Identify which cell holds the provided text, then report its (x, y) central coordinate. 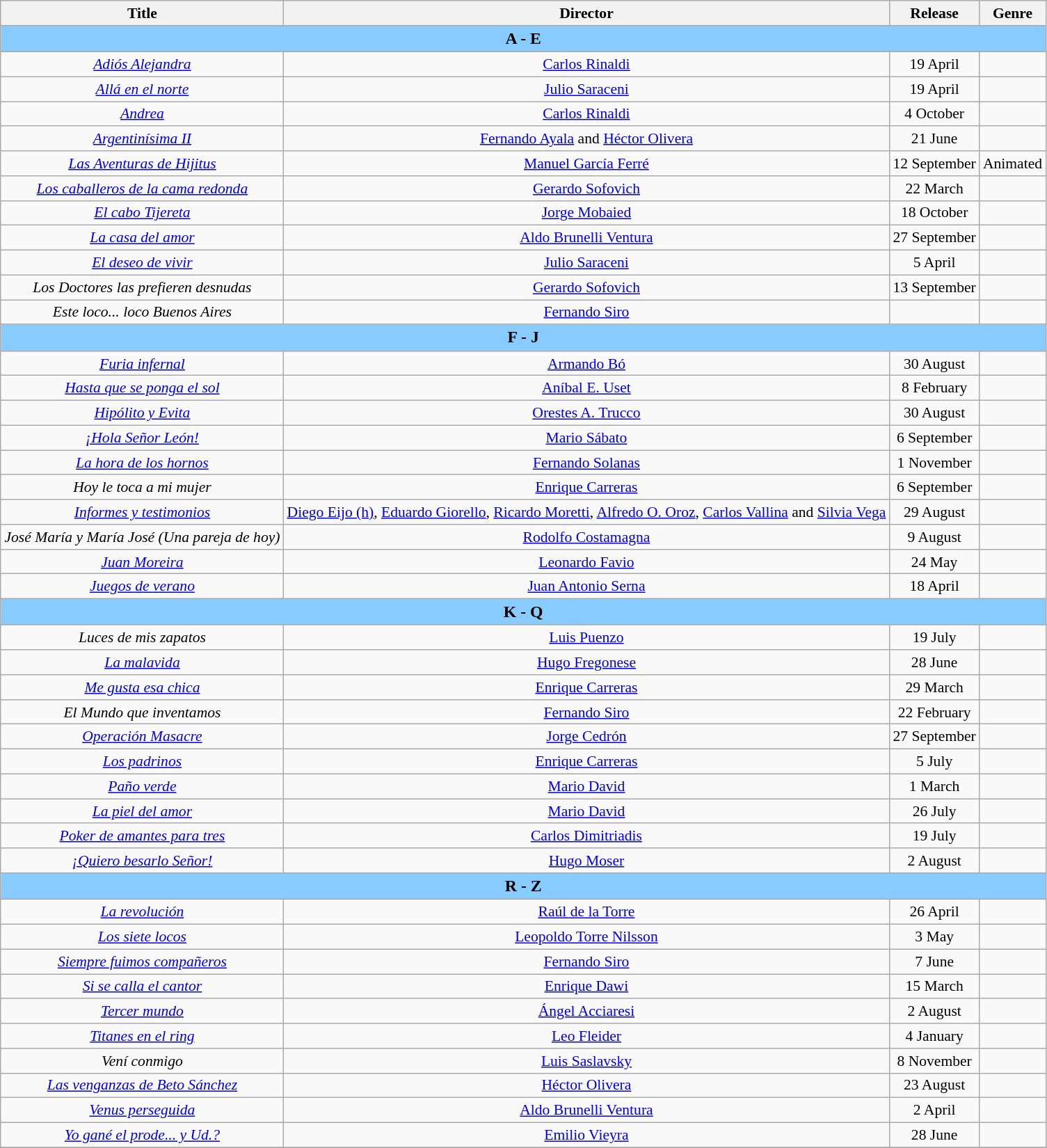
El cabo Tijereta (142, 213)
La revolución (142, 912)
Este loco... loco Buenos Aires (142, 312)
Los siete locos (142, 937)
Hoy le toca a mi mujer (142, 488)
23 August (934, 1085)
Venus perseguida (142, 1110)
Luces de mis zapatos (142, 638)
¡Hola Señor León! (142, 438)
Mario Sábato (587, 438)
Orestes A. Trucco (587, 413)
Tercer mundo (142, 1012)
F - J (523, 338)
La malavida (142, 662)
18 April (934, 587)
Los padrinos (142, 762)
Adiós Alejandra (142, 65)
Emilio Vieyra (587, 1135)
Las Aventuras de Hijitus (142, 164)
Leopoldo Torre Nilsson (587, 937)
Raúl de la Torre (587, 912)
K - Q (523, 612)
Director (587, 13)
1 November (934, 463)
26 July (934, 811)
5 April (934, 263)
Leonardo Favio (587, 562)
Siempre fuimos compañeros (142, 962)
Release (934, 13)
Allá en el norte (142, 89)
Argentinísima II (142, 139)
Aníbal E. Uset (587, 388)
Héctor Olivera (587, 1085)
Las venganzas de Beto Sánchez (142, 1085)
4 January (934, 1036)
4 October (934, 114)
Vení conmigo (142, 1061)
Armando Bó (587, 364)
Los caballeros de la cama redonda (142, 189)
13 September (934, 287)
21 June (934, 139)
Jorge Cedrón (587, 737)
La casa del amor (142, 238)
22 March (934, 189)
9 August (934, 537)
3 May (934, 937)
8 November (934, 1061)
Title (142, 13)
El deseo de vivir (142, 263)
Leo Fleider (587, 1036)
Rodolfo Costamagna (587, 537)
Genre (1013, 13)
La piel del amor (142, 811)
Fernando Ayala and Héctor Olivera (587, 139)
R - Z (523, 886)
Paño verde (142, 787)
7 June (934, 962)
26 April (934, 912)
22 February (934, 712)
12 September (934, 164)
Andrea (142, 114)
Fernando Solanas (587, 463)
Ángel Acciaresi (587, 1012)
29 August (934, 512)
¡Quiero besarlo Señor! (142, 861)
Luis Saslavsky (587, 1061)
Yo gané el prode... y Ud.? (142, 1135)
18 October (934, 213)
La hora de los hornos (142, 463)
1 March (934, 787)
Diego Eijo (h), Eduardo Giorello, Ricardo Moretti, Alfredo O. Oroz, Carlos Vallina and Silvia Vega (587, 512)
Enrique Dawi (587, 987)
Juan Moreira (142, 562)
15 March (934, 987)
Si se calla el cantor (142, 987)
24 May (934, 562)
Luis Puenzo (587, 638)
Juan Antonio Serna (587, 587)
Furia infernal (142, 364)
Poker de amantes para tres (142, 836)
Operación Masacre (142, 737)
8 February (934, 388)
Jorge Mobaied (587, 213)
Hipólito y Evita (142, 413)
5 July (934, 762)
Informes y testimonios (142, 512)
Juegos de verano (142, 587)
Hasta que se ponga el sol (142, 388)
A - E (523, 39)
29 March (934, 687)
El Mundo que inventamos (142, 712)
José María y María José (Una pareja de hoy) (142, 537)
Hugo Moser (587, 861)
Manuel García Ferré (587, 164)
Hugo Fregonese (587, 662)
Los Doctores las prefieren desnudas (142, 287)
Carlos Dimitriadis (587, 836)
2 April (934, 1110)
Animated (1013, 164)
Titanes en el ring (142, 1036)
Me gusta esa chica (142, 687)
